Return the (X, Y) coordinate for the center point of the cell that contains the specified text.  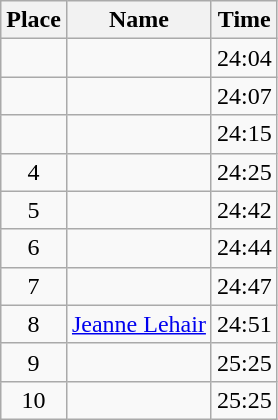
Time (244, 20)
24:04 (244, 58)
24:44 (244, 248)
24:47 (244, 286)
24:42 (244, 210)
24:25 (244, 172)
7 (34, 286)
9 (34, 362)
4 (34, 172)
Name (138, 20)
24:15 (244, 134)
24:51 (244, 324)
6 (34, 248)
8 (34, 324)
Jeanne Lehair (138, 324)
5 (34, 210)
Place (34, 20)
24:07 (244, 96)
10 (34, 400)
